Scan for the cell matching the given text and deliver its [X, Y] coordinate at center. 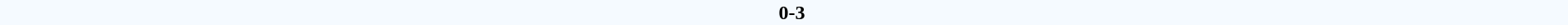
0-3 [791, 12]
